Extract the (x, y) coordinate from the center of the cell holding the provided text.  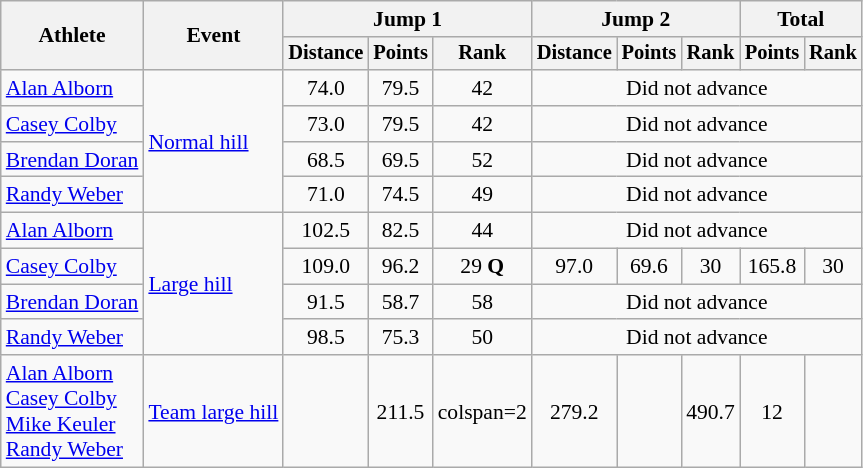
211.5 (400, 411)
490.7 (710, 411)
Jump 2 (636, 19)
Event (213, 36)
74.0 (326, 88)
69.5 (400, 160)
Normal hill (213, 141)
Alan AlbornCasey ColbyMike KeulerRandy Weber (72, 411)
52 (482, 160)
Jump 1 (407, 19)
97.0 (574, 267)
71.0 (326, 195)
68.5 (326, 160)
Large hill (213, 284)
279.2 (574, 411)
colspan=2 (482, 411)
12 (772, 411)
102.5 (326, 231)
96.2 (400, 267)
75.3 (400, 338)
58 (482, 302)
Athlete (72, 36)
69.6 (649, 267)
29 Q (482, 267)
73.0 (326, 124)
82.5 (400, 231)
165.8 (772, 267)
74.5 (400, 195)
98.5 (326, 338)
91.5 (326, 302)
Team large hill (213, 411)
109.0 (326, 267)
44 (482, 231)
58.7 (400, 302)
50 (482, 338)
Total (801, 19)
49 (482, 195)
